Capture the cell that displays the provided text and extract its [X, Y] central coordinate. 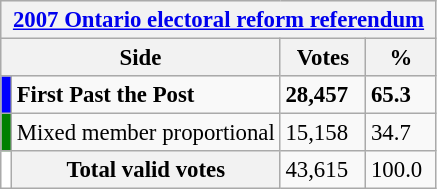
65.3 [402, 95]
Mixed member proportional [146, 133]
43,615 [323, 170]
Votes [323, 58]
% [402, 58]
2007 Ontario electoral reform referendum [219, 20]
15,158 [323, 133]
Total valid votes [146, 170]
Side [140, 58]
First Past the Post [146, 95]
28,457 [323, 95]
34.7 [402, 133]
100.0 [402, 170]
